Find where the given text appears and provide that cell's center as [x, y] coordinate. 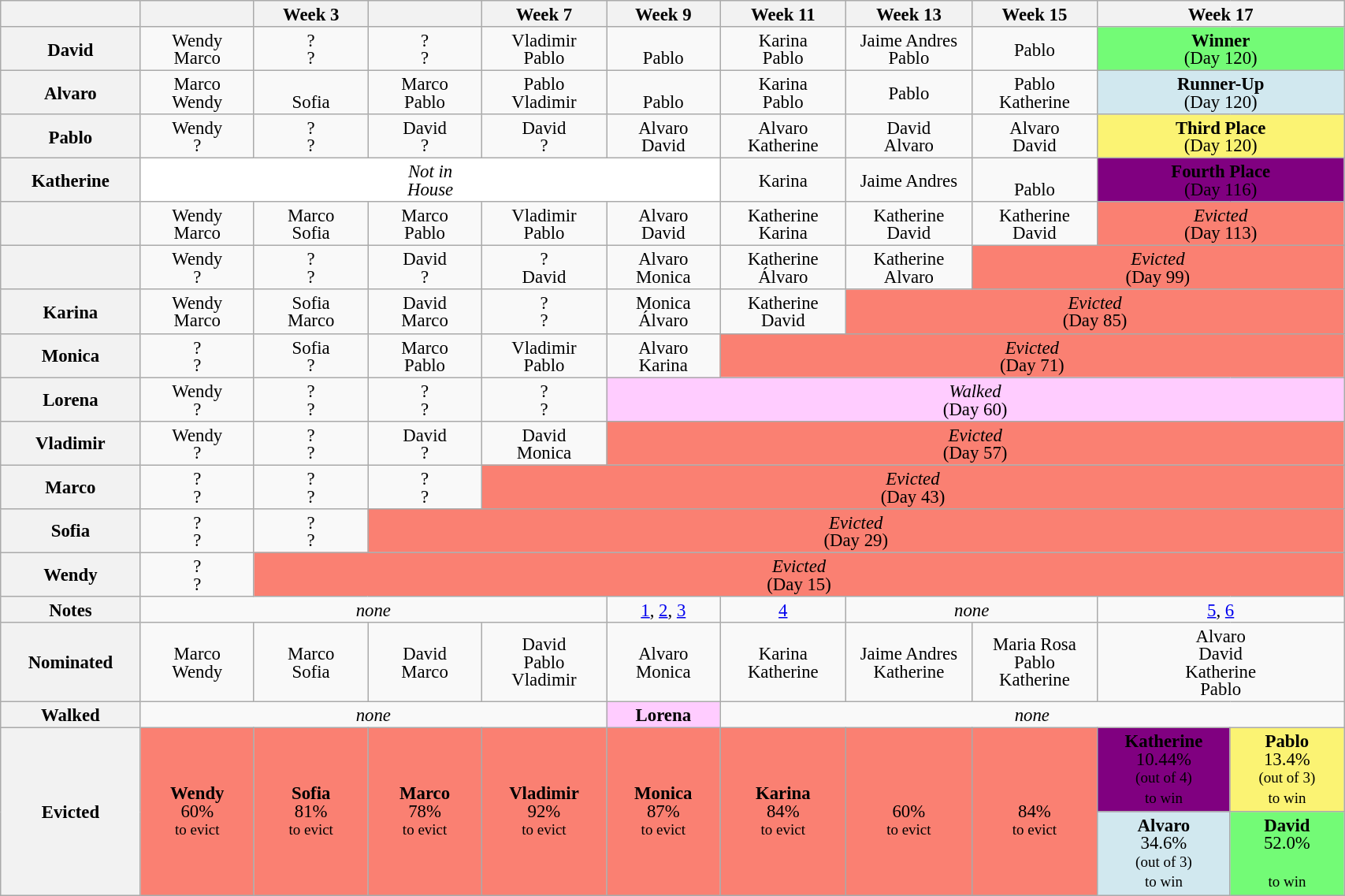
KatherineÁlvaro [783, 268]
Notes [71, 610]
Wendy [71, 574]
Week 13 [909, 14]
Vladimir92%to evict [544, 812]
DavidPabloVladimir [544, 662]
Third Place(Day 120) [1221, 136]
Jaime AndresPablo [909, 49]
Jaime Andres [909, 180]
Evicted [71, 812]
Week 9 [663, 14]
Jaime AndresKatherine [909, 662]
David52.0%to win [1287, 854]
AlvaroKarina [663, 355]
KarinaKatherine [783, 662]
AlvaroDavidKatherinePablo [1221, 662]
Runner-Up(Day 120) [1221, 93]
David [71, 49]
Evicted(Day 43) [912, 487]
Katherine10.44%(out of 4)to win [1164, 771]
Marco78%to evict [425, 812]
MonicaÁlvaro [663, 312]
KatherineAlvaro [909, 268]
AlvaroKatherine [783, 136]
1, 2, 3 [663, 610]
SofiaMarco [310, 312]
Nominated [71, 662]
Sofia81%to evict [310, 812]
Week 11 [783, 14]
Evicted(Day 15) [799, 574]
5, 6 [1221, 610]
Evicted(Day 71) [1032, 355]
Week 7 [544, 14]
Evicted(Day 29) [856, 531]
Fourth Place(Day 116) [1221, 180]
Karina84%to evict [783, 812]
PabloVladimir [544, 93]
Maria RosaPabloKatherine [1035, 662]
KatherineKarina [783, 224]
Katherine [71, 180]
Monica [71, 355]
Week 15 [1035, 14]
Winner(Day 120) [1221, 49]
60%to evict [909, 812]
Alvaro34.6%(out of 3)to win [1164, 854]
Week 17 [1221, 14]
Evicted(Day 99) [1157, 268]
Vladimir [71, 443]
?David [544, 268]
PabloKatherine [1035, 93]
Pablo13.4%(out of 3)to win [1287, 771]
Week 3 [310, 14]
Marco [71, 487]
Evicted(Day 113) [1221, 224]
DavidAlvaro [909, 136]
Sofia? [310, 355]
Not inHouse [430, 180]
Wendy60%to evict [197, 812]
Monica87%to evict [663, 812]
Walked(Day 60) [975, 400]
Alvaro [71, 93]
Walked [71, 714]
DavidMonica [544, 443]
Evicted(Day 57) [975, 443]
84%to evict [1035, 812]
Evicted(Day 85) [1095, 312]
4 [783, 610]
